Pinpoint the cell where the given text exists, returning its (X, Y) midpoint coordinate. 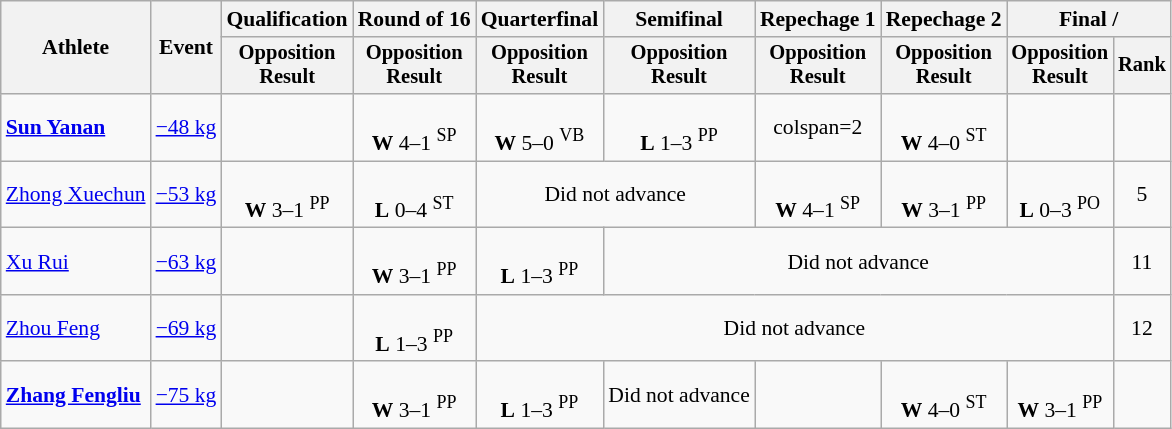
L 0–4 ST (414, 194)
−63 kg (186, 262)
−48 kg (186, 128)
Final / (1088, 19)
Sun Yanan (76, 128)
Event (186, 48)
12 (1142, 328)
Rank (1142, 66)
5 (1142, 194)
−53 kg (186, 194)
Xu Rui (76, 262)
Zhong Xuechun (76, 194)
Round of 16 (414, 19)
−75 kg (186, 396)
Athlete (76, 48)
W 5–0 VB (540, 128)
Repechage 2 (944, 19)
11 (1142, 262)
Repechage 1 (818, 19)
Quarterfinal (540, 19)
Semifinal (679, 19)
L 0–3 PO (1060, 194)
Qualification (286, 19)
colspan=2 (818, 128)
Zhang Fengliu (76, 396)
−69 kg (186, 328)
Zhou Feng (76, 328)
